Provide the (x, y) coordinate of the cell's center where the given text is located.  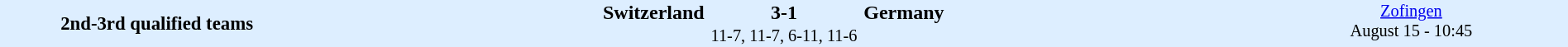
Switzerland (509, 12)
3-1 (784, 12)
11-7, 11-7, 6-11, 11-6 (784, 36)
2nd-3rd qualified teams (157, 23)
ZofingenAugust 15 - 10:45 (1411, 23)
Germany (1059, 12)
